Locate the cell with the specified text and output its [X, Y] center coordinate. 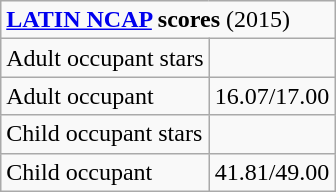
41.81/49.00 [272, 172]
16.07/17.00 [272, 96]
Adult occupant stars [105, 58]
LATIN NCAP scores (2015) [168, 20]
Child occupant [105, 172]
Adult occupant [105, 96]
Child occupant stars [105, 134]
